Find where the given text appears and provide that cell's center as [X, Y] coordinate. 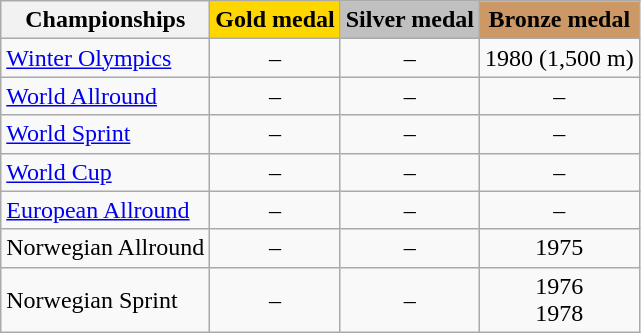
Bronze medal [559, 20]
Gold medal [275, 20]
Norwegian Sprint [106, 300]
Silver medal [410, 20]
European Allround [106, 210]
World Sprint [106, 134]
1980 (1,500 m) [559, 58]
World Cup [106, 172]
1976 1978 [559, 300]
Championships [106, 20]
Norwegian Allround [106, 248]
Winter Olympics [106, 58]
World Allround [106, 96]
1975 [559, 248]
